Find where the given text appears and provide that cell's center as (X, Y) coordinate. 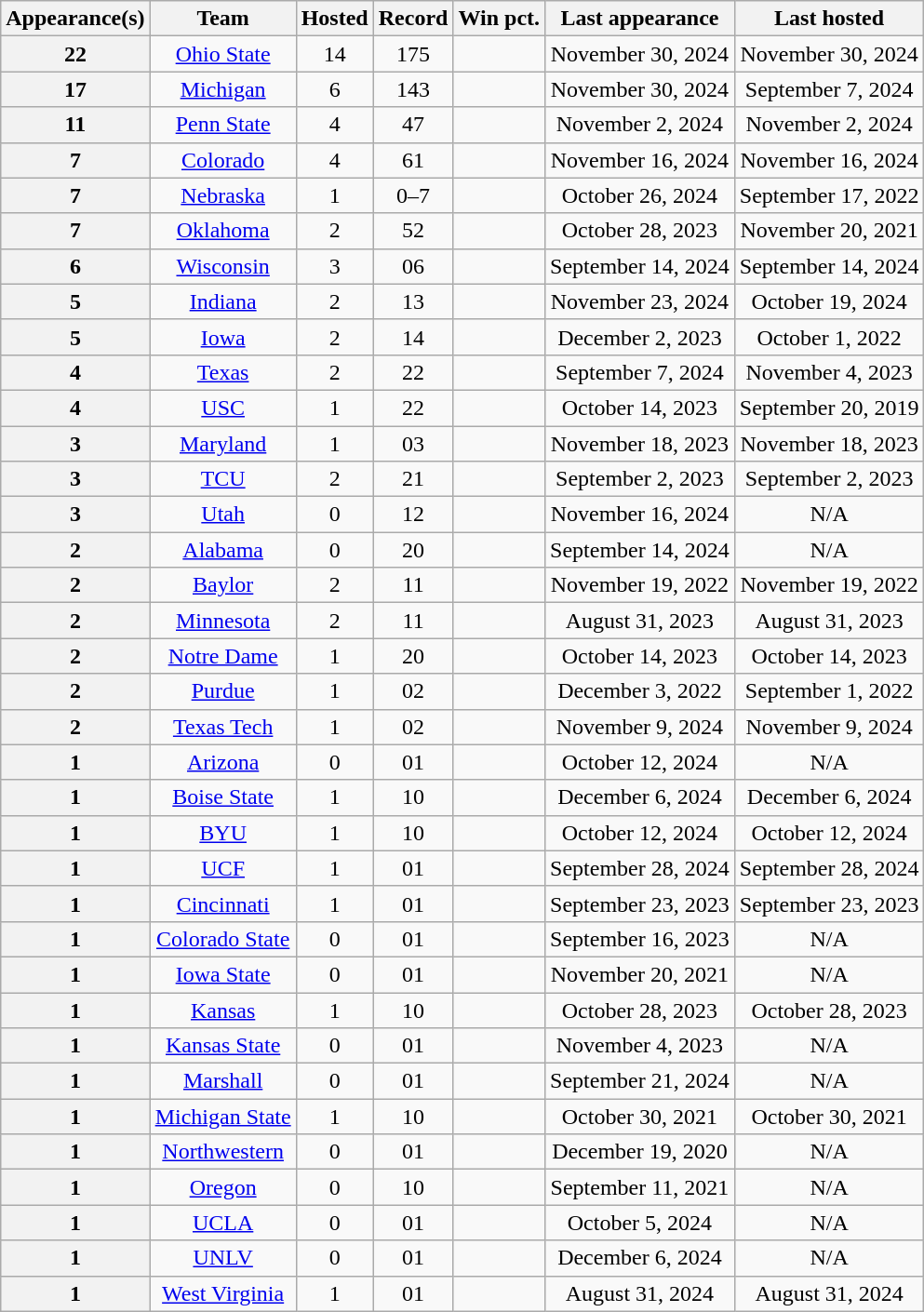
Wisconsin (223, 266)
Win pct. (499, 19)
Baylor (223, 585)
12 (413, 515)
Record (413, 19)
September 11, 2021 (640, 1187)
Indiana (223, 301)
Colorado (223, 160)
Hosted (335, 19)
Colorado State (223, 939)
October 1, 2022 (829, 337)
Texas (223, 372)
143 (413, 89)
Maryland (223, 444)
Marshall (223, 1081)
Texas Tech (223, 727)
Alabama (223, 550)
Iowa State (223, 974)
West Virginia (223, 1293)
Kansas State (223, 1046)
Penn State (223, 125)
175 (413, 54)
Michigan State (223, 1117)
September 1, 2022 (829, 691)
Minnesota (223, 621)
Utah (223, 515)
Purdue (223, 691)
UCF (223, 868)
Ohio State (223, 54)
Last appearance (640, 19)
December 2, 2023 (640, 337)
Cincinnati (223, 904)
47 (413, 125)
December 19, 2020 (640, 1152)
September 20, 2019 (829, 408)
Appearance(s) (75, 19)
TCU (223, 479)
December 3, 2022 (640, 691)
61 (413, 160)
BYU (223, 833)
52 (413, 231)
UCLA (223, 1223)
November 23, 2024 (640, 301)
Oklahoma (223, 231)
Notre Dame (223, 656)
0–7 (413, 195)
Team (223, 19)
October 19, 2024 (829, 301)
Nebraska (223, 195)
Last hosted (829, 19)
September 17, 2022 (829, 195)
October 5, 2024 (640, 1223)
UNLV (223, 1258)
Northwestern (223, 1152)
Iowa (223, 337)
06 (413, 266)
Kansas (223, 1010)
September 16, 2023 (640, 939)
September 21, 2024 (640, 1081)
Arizona (223, 762)
USC (223, 408)
Boise State (223, 797)
21 (413, 479)
17 (75, 89)
13 (413, 301)
Oregon (223, 1187)
03 (413, 444)
Michigan (223, 89)
October 26, 2024 (640, 195)
